Scan for the cell matching the given text and deliver its [x, y] coordinate at center. 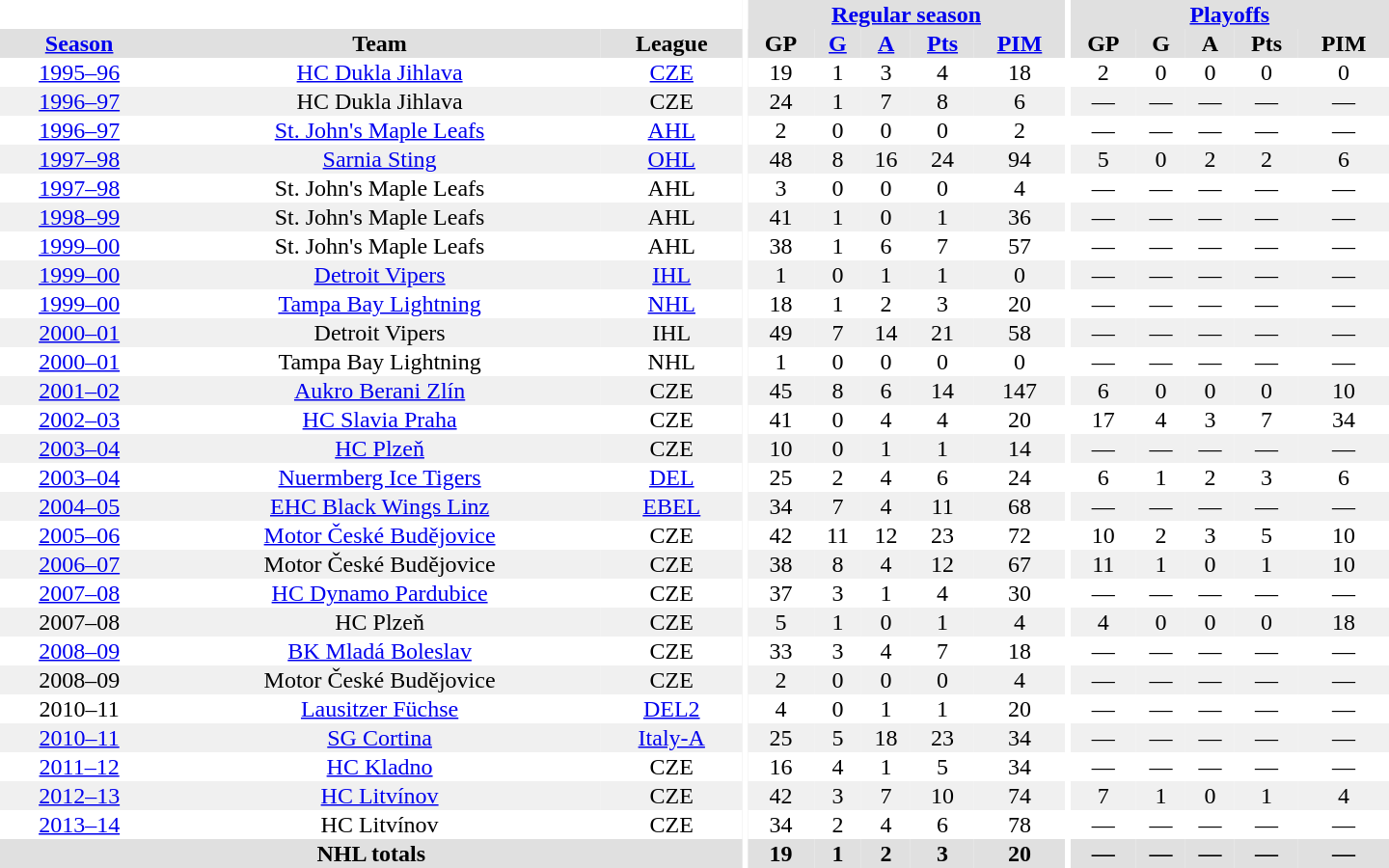
2012–13 [79, 796]
57 [1020, 246]
1998–99 [79, 217]
Season [79, 43]
2001–02 [79, 391]
Sarnia Sting [380, 159]
Nuermberg Ice Tigers [380, 477]
68 [1020, 506]
45 [781, 391]
94 [1020, 159]
67 [1020, 564]
147 [1020, 391]
Lausitzer Füchse [380, 709]
Team [380, 43]
58 [1020, 333]
NHL totals [371, 854]
SG Cortina [380, 738]
DEL [671, 477]
74 [1020, 796]
Aukro Berani Zlín [380, 391]
2002–03 [79, 420]
2006–07 [79, 564]
49 [781, 333]
Playoffs [1230, 14]
48 [781, 159]
DEL2 [671, 709]
37 [781, 593]
HC Slavia Praha [380, 420]
78 [1020, 825]
HC Dynamo Pardubice [380, 593]
EBEL [671, 506]
17 [1103, 420]
Italy-A [671, 738]
2011–12 [79, 767]
33 [781, 651]
1995–96 [79, 72]
League [671, 43]
2005–06 [79, 535]
Regular season [907, 14]
2013–14 [79, 825]
36 [1020, 217]
EHC Black Wings Linz [380, 506]
HC Kladno [380, 767]
OHL [671, 159]
21 [942, 333]
BK Mladá Boleslav [380, 651]
30 [1020, 593]
2004–05 [79, 506]
72 [1020, 535]
